Provide the [x, y] coordinate of the cell's center where the given text is located.  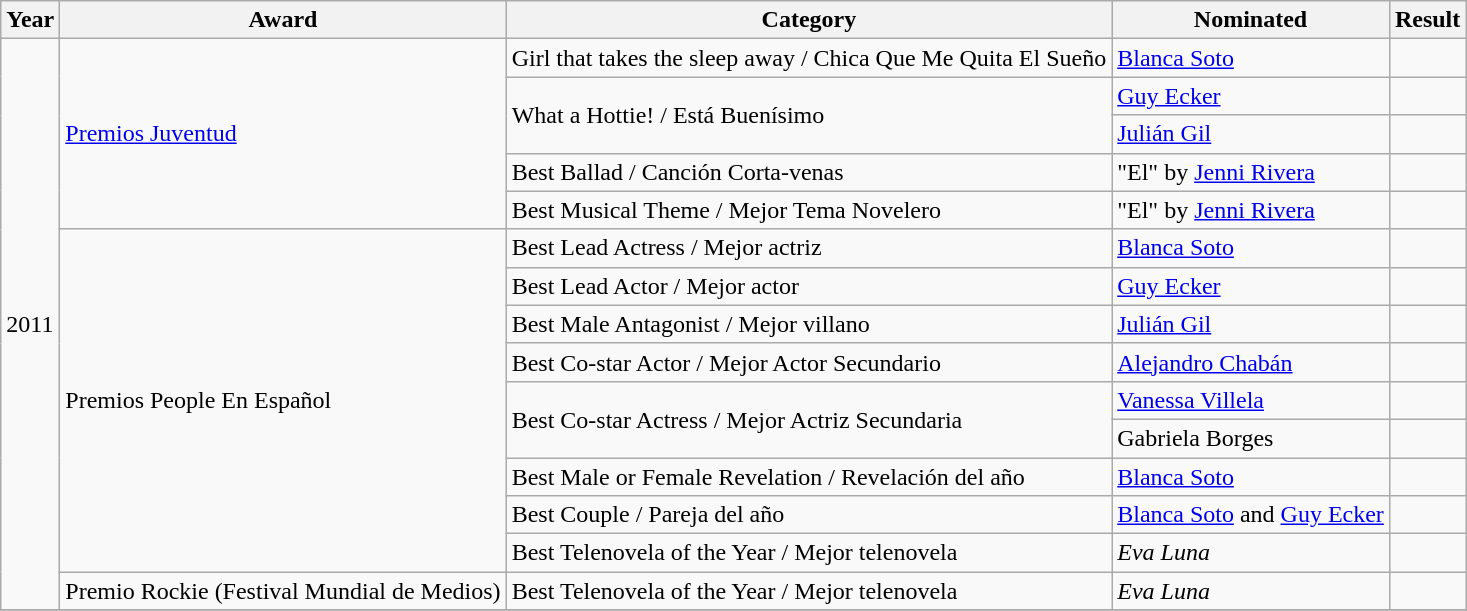
Best Male Antagonist / Mejor villano [809, 324]
Category [809, 20]
Year [30, 20]
Best Co-star Actress / Mejor Actriz Secundaria [809, 419]
Best Co-star Actor / Mejor Actor Secundario [809, 362]
Premios People En Español [283, 400]
2011 [30, 324]
Best Lead Actor / Mejor actor [809, 286]
Gabriela Borges [1251, 438]
Best Musical Theme / Mejor Tema Novelero [809, 210]
Nominated [1251, 20]
What a Hottie! / Está Buenísimo [809, 115]
Vanessa Villela [1251, 400]
Result [1427, 20]
Alejandro Chabán [1251, 362]
Best Couple / Pareja del año [809, 515]
Premios Juventud [283, 134]
Best Ballad / Canción Corta-venas [809, 172]
Award [283, 20]
Best Male or Female Revelation / Revelación del año [809, 477]
Blanca Soto and Guy Ecker [1251, 515]
Best Lead Actress / Mejor actriz [809, 248]
Premio Rockie (Festival Mundial de Medios) [283, 591]
Girl that takes the sleep away / Chica Que Me Quita El Sueño [809, 58]
